Provide the (X, Y) coordinate of the cell's center where the given text is located.  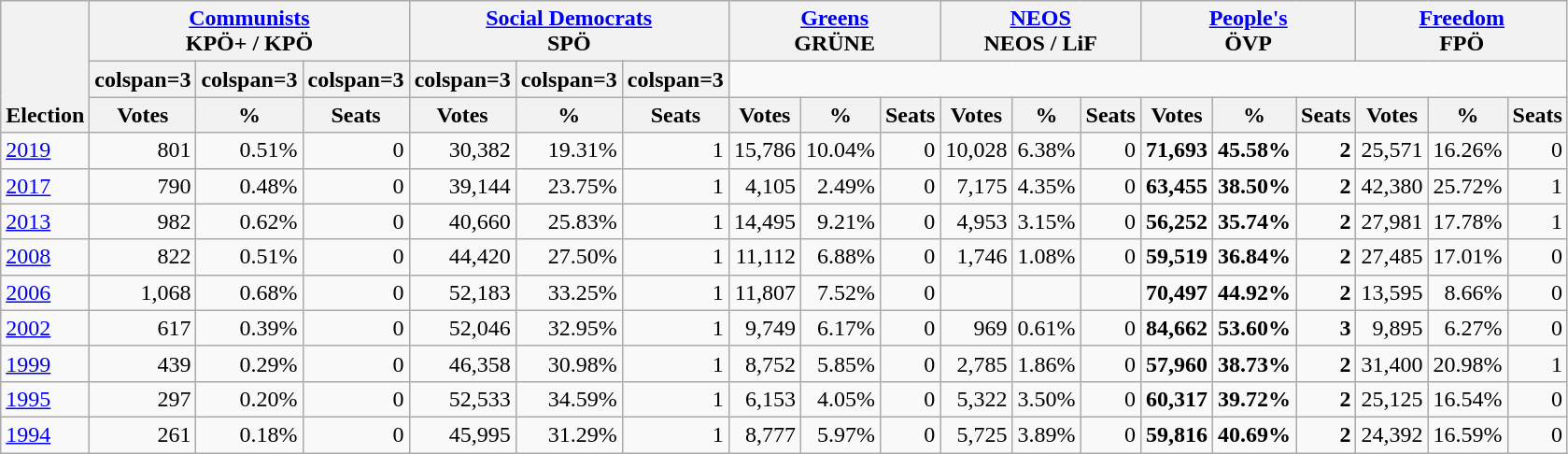
2,785 (977, 363)
0.61% (1046, 328)
3.15% (1046, 221)
1,746 (977, 257)
8,752 (764, 363)
4,105 (764, 186)
0.62% (249, 221)
39,144 (462, 186)
5.97% (841, 434)
5,725 (977, 434)
2.49% (841, 186)
NEOSNEOS / LiF (1040, 32)
34.59% (569, 399)
13,595 (1391, 292)
0.68% (249, 292)
53.60% (1253, 328)
25.72% (1468, 186)
32.95% (569, 328)
45,995 (462, 434)
16.26% (1468, 150)
9.21% (841, 221)
5.85% (841, 363)
25,125 (1391, 399)
1.86% (1046, 363)
27.50% (569, 257)
44.92% (1253, 292)
Social DemocratsSPÖ (569, 32)
CommunistsKPÖ+ / KPÖ (249, 32)
0.18% (249, 434)
16.59% (1468, 434)
11,807 (764, 292)
3.50% (1046, 399)
6.88% (841, 257)
297 (143, 399)
52,533 (462, 399)
23.75% (569, 186)
9,749 (764, 328)
59,816 (1177, 434)
6.17% (841, 328)
35.74% (1253, 221)
10.04% (841, 150)
24,392 (1391, 434)
5,322 (977, 399)
4.35% (1046, 186)
439 (143, 363)
46,358 (462, 363)
38.50% (1253, 186)
7,175 (977, 186)
617 (143, 328)
3.89% (1046, 434)
52,183 (462, 292)
4.05% (841, 399)
27,981 (1391, 221)
25,571 (1391, 150)
27,485 (1391, 257)
10,028 (977, 150)
15,786 (764, 150)
20.98% (1468, 363)
30,382 (462, 150)
31.29% (569, 434)
FreedomFPÖ (1462, 32)
6,153 (764, 399)
70,497 (1177, 292)
59,519 (1177, 257)
GreensGRÜNE (835, 32)
17.78% (1468, 221)
42,380 (1391, 186)
40,660 (462, 221)
45.58% (1253, 150)
2019 (45, 150)
14,495 (764, 221)
19.31% (569, 150)
71,693 (1177, 150)
790 (143, 186)
982 (143, 221)
84,662 (1177, 328)
6.27% (1468, 328)
36.84% (1253, 257)
1,068 (143, 292)
63,455 (1177, 186)
0.39% (249, 328)
261 (143, 434)
39.72% (1253, 399)
1995 (45, 399)
0.29% (249, 363)
Election (45, 67)
38.73% (1253, 363)
1994 (45, 434)
1.08% (1046, 257)
44,420 (462, 257)
16.54% (1468, 399)
4,953 (977, 221)
2008 (45, 257)
7.52% (841, 292)
822 (143, 257)
40.69% (1253, 434)
30.98% (569, 363)
969 (977, 328)
8.66% (1468, 292)
57,960 (1177, 363)
33.25% (569, 292)
17.01% (1468, 257)
2013 (45, 221)
52,046 (462, 328)
25.83% (569, 221)
0.48% (249, 186)
2017 (45, 186)
8,777 (764, 434)
1999 (45, 363)
0.20% (249, 399)
2002 (45, 328)
People'sÖVP (1248, 32)
801 (143, 150)
9,895 (1391, 328)
2006 (45, 292)
3 (1326, 328)
60,317 (1177, 399)
56,252 (1177, 221)
6.38% (1046, 150)
11,112 (764, 257)
31,400 (1391, 363)
